Return the (X, Y) coordinate for the center point of the cell that contains the specified text.  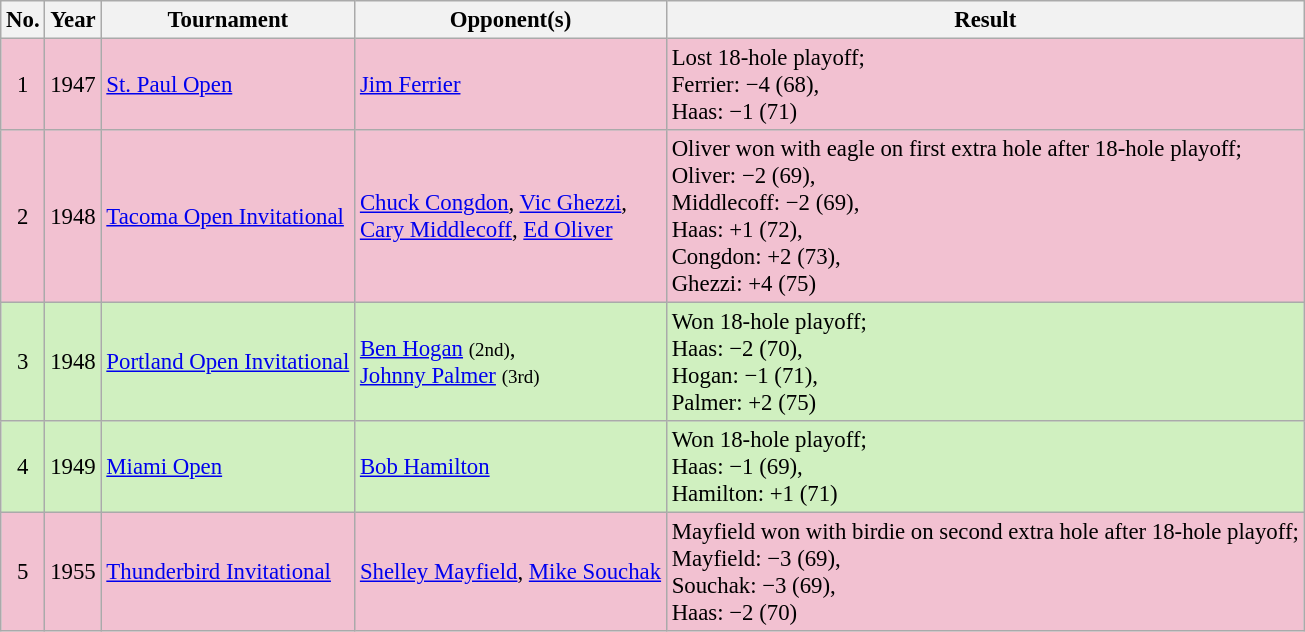
St. Paul Open (228, 85)
1 (23, 85)
Oliver won with eagle on first extra hole after 18-hole playoff;Oliver: −2 (69),Middlecoff: −2 (69),Haas: +1 (72),Congdon: +2 (73),Ghezzi: +4 (75) (985, 216)
Thunderbird Invitational (228, 572)
Miami Open (228, 467)
2 (23, 216)
Chuck Congdon, Vic Ghezzi, Cary Middlecoff, Ed Oliver (511, 216)
Shelley Mayfield, Mike Souchak (511, 572)
No. (23, 20)
5 (23, 572)
Won 18-hole playoff;Haas: −2 (70),Hogan: −1 (71),Palmer: +2 (75) (985, 362)
Bob Hamilton (511, 467)
Lost 18-hole playoff;Ferrier: −4 (68),Haas: −1 (71) (985, 85)
Jim Ferrier (511, 85)
Mayfield won with birdie on second extra hole after 18-hole playoff;Mayfield: −3 (69),Souchak: −3 (69),Haas: −2 (70) (985, 572)
Tournament (228, 20)
Tacoma Open Invitational (228, 216)
Opponent(s) (511, 20)
1947 (73, 85)
Ben Hogan (2nd), Johnny Palmer (3rd) (511, 362)
3 (23, 362)
4 (23, 467)
1955 (73, 572)
Result (985, 20)
1949 (73, 467)
Won 18-hole playoff;Haas: −1 (69),Hamilton: +1 (71) (985, 467)
Year (73, 20)
Portland Open Invitational (228, 362)
